For the text-containing cell, return its midpoint in (X, Y) coordinate format. 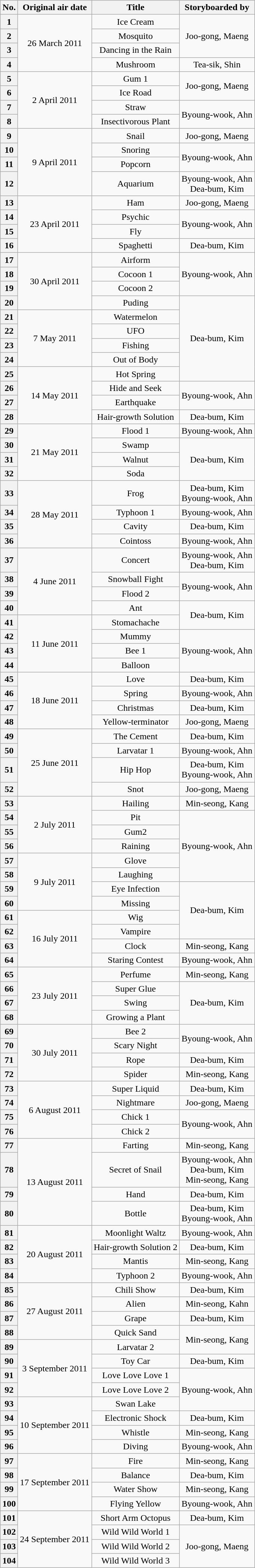
30 April 2011 (55, 281)
Aquarium (136, 184)
Laughing (136, 874)
Electronic Shock (136, 1418)
70 (9, 1046)
73 (9, 1088)
18 June 2011 (55, 701)
98 (9, 1475)
25 June 2011 (55, 762)
Glove (136, 860)
Moonlight Waltz (136, 1233)
21 (9, 317)
Hand (136, 1194)
34 (9, 512)
19 (9, 288)
50 (9, 750)
30 July 2011 (55, 1053)
37 (9, 560)
Stomachache (136, 622)
Flood 1 (136, 431)
3 (9, 50)
Typhoon 2 (136, 1276)
Bottle (136, 1213)
40 (9, 608)
Psychic (136, 217)
Wild Wild World 1 (136, 1532)
Snail (136, 136)
75 (9, 1117)
Watermelon (136, 317)
18 (9, 274)
Swamp (136, 445)
Water Show (136, 1489)
Pit (136, 818)
Missing (136, 903)
Byoung-wook, AhnDea-bum, KimMin-seong, Kang (217, 1170)
14 May 2011 (55, 395)
Snot (136, 789)
27 August 2011 (55, 1311)
7 (9, 107)
23 July 2011 (55, 996)
35 (9, 527)
25 (9, 374)
Spring (136, 694)
88 (9, 1332)
Swan Lake (136, 1404)
Love Love Love 1 (136, 1375)
86 (9, 1304)
Mantis (136, 1261)
Straw (136, 107)
5 (9, 79)
Short Arm Octopus (136, 1518)
9 (9, 136)
Staring Contest (136, 960)
Hair-growth Solution (136, 417)
Concert (136, 560)
60 (9, 903)
Fly (136, 231)
85 (9, 1290)
74 (9, 1103)
42 (9, 636)
Spider (136, 1074)
Chick 1 (136, 1117)
Toy Car (136, 1361)
Yellow-terminator (136, 722)
39 (9, 594)
Flying Yellow (136, 1504)
Ice Road (136, 93)
Love (136, 679)
1 (9, 22)
59 (9, 889)
Hair-growth Solution 2 (136, 1247)
10 (9, 150)
99 (9, 1489)
Nightmare (136, 1103)
Soda (136, 474)
49 (9, 736)
Clock (136, 946)
26 (9, 388)
Gum 1 (136, 79)
Perfume (136, 974)
3 September 2011 (55, 1368)
8 (9, 121)
51 (9, 770)
28 (9, 417)
54 (9, 818)
Swing (136, 1003)
91 (9, 1375)
83 (9, 1261)
28 May 2011 (55, 515)
Secret of Snail (136, 1170)
Hide and Seek (136, 388)
Snoring (136, 150)
Wig (136, 918)
56 (9, 846)
Original air date (55, 7)
16 (9, 246)
92 (9, 1390)
11 June 2011 (55, 643)
Cocoon 1 (136, 274)
81 (9, 1233)
Fishing (136, 345)
76 (9, 1131)
Ice Cream (136, 22)
Grape (136, 1318)
Min-seong, Kahn (217, 1304)
100 (9, 1504)
Title (136, 7)
9 April 2011 (55, 162)
94 (9, 1418)
96 (9, 1447)
104 (9, 1561)
93 (9, 1404)
UFO (136, 331)
68 (9, 1017)
9 July 2011 (55, 882)
Earthquake (136, 402)
Christmas (136, 708)
30 (9, 445)
Gum2 (136, 832)
Popcorn (136, 164)
Chili Show (136, 1290)
Ham (136, 203)
23 April 2011 (55, 224)
82 (9, 1247)
38 (9, 579)
67 (9, 1003)
14 (9, 217)
Mummy (136, 636)
97 (9, 1461)
44 (9, 665)
Snowball Fight (136, 579)
Balloon (136, 665)
90 (9, 1361)
77 (9, 1146)
20 August 2011 (55, 1254)
7 May 2011 (55, 338)
Whistle (136, 1432)
Hip Hop (136, 770)
Walnut (136, 460)
Tea-sik, Shin (217, 64)
Eye Infection (136, 889)
66 (9, 989)
22 (9, 331)
No. (9, 7)
4 June 2011 (55, 581)
Spaghetti (136, 246)
Diving (136, 1447)
Growing a Plant (136, 1017)
Super Liquid (136, 1088)
Alien (136, 1304)
48 (9, 722)
Storyboarded by (217, 7)
72 (9, 1074)
33 (9, 493)
Cointoss (136, 541)
23 (9, 345)
20 (9, 303)
Cocoon 2 (136, 288)
13 (9, 203)
43 (9, 650)
Out of Body (136, 360)
21 May 2011 (55, 452)
87 (9, 1318)
15 (9, 231)
102 (9, 1532)
Farting (136, 1146)
Scary Night (136, 1046)
32 (9, 474)
Wild Wild World 3 (136, 1561)
71 (9, 1060)
10 September 2011 (55, 1425)
Fire (136, 1461)
61 (9, 918)
Dancing in the Rain (136, 50)
Super Glue (136, 989)
Cavity (136, 527)
2 (9, 36)
Hot Spring (136, 374)
45 (9, 679)
95 (9, 1432)
36 (9, 541)
65 (9, 974)
53 (9, 803)
47 (9, 708)
27 (9, 402)
80 (9, 1213)
Puding (136, 303)
Larvatar 2 (136, 1347)
4 (9, 64)
Bee 1 (136, 650)
62 (9, 932)
52 (9, 789)
46 (9, 694)
79 (9, 1194)
Airform (136, 260)
11 (9, 164)
Hailing (136, 803)
17 September 2011 (55, 1482)
The Cement (136, 736)
2 April 2011 (55, 100)
101 (9, 1518)
12 (9, 184)
31 (9, 460)
17 (9, 260)
26 March 2011 (55, 43)
Ant (136, 608)
84 (9, 1276)
63 (9, 946)
6 August 2011 (55, 1110)
24 (9, 360)
Balance (136, 1475)
Raining (136, 846)
103 (9, 1546)
Insectivorous Plant (136, 121)
Flood 2 (136, 594)
Mushroom (136, 64)
64 (9, 960)
69 (9, 1031)
Bee 2 (136, 1031)
16 July 2011 (55, 939)
Vampire (136, 932)
Typhoon 1 (136, 512)
58 (9, 874)
Quick Sand (136, 1332)
29 (9, 431)
6 (9, 93)
Larvatar 1 (136, 750)
24 September 2011 (55, 1539)
41 (9, 622)
55 (9, 832)
89 (9, 1347)
13 August 2011 (55, 1182)
57 (9, 860)
Love Love Love 2 (136, 1390)
Wild Wild World 2 (136, 1546)
Mosquito (136, 36)
2 July 2011 (55, 825)
Frog (136, 493)
Rope (136, 1060)
Chick 2 (136, 1131)
78 (9, 1170)
